Return the (X, Y) coordinate for the center point of the cell that contains the specified text.  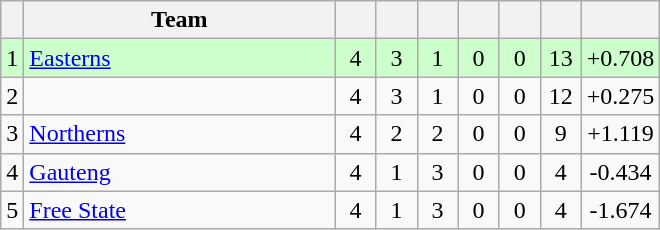
Northerns (180, 134)
13 (560, 58)
-0.434 (620, 172)
Easterns (180, 58)
Gauteng (180, 172)
9 (560, 134)
+1.119 (620, 134)
12 (560, 96)
-1.674 (620, 210)
+0.275 (620, 96)
+0.708 (620, 58)
Team (180, 20)
5 (12, 210)
Free State (180, 210)
